Determine the [X, Y] coordinate at the center of the cell enclosing the given text.  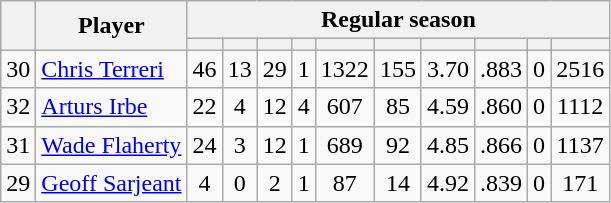
1137 [580, 145]
.860 [500, 107]
155 [398, 69]
.866 [500, 145]
3.70 [448, 69]
2 [274, 183]
1112 [580, 107]
22 [204, 107]
Wade Flaherty [112, 145]
3 [240, 145]
85 [398, 107]
4.92 [448, 183]
Player [112, 26]
4.85 [448, 145]
30 [18, 69]
Chris Terreri [112, 69]
Geoff Sarjeant [112, 183]
14 [398, 183]
.883 [500, 69]
607 [344, 107]
.839 [500, 183]
Arturs Irbe [112, 107]
171 [580, 183]
92 [398, 145]
31 [18, 145]
4.59 [448, 107]
2516 [580, 69]
13 [240, 69]
1322 [344, 69]
46 [204, 69]
24 [204, 145]
Regular season [398, 20]
87 [344, 183]
689 [344, 145]
32 [18, 107]
